Provide the [X, Y] coordinate of the cell's center where the given text is located.  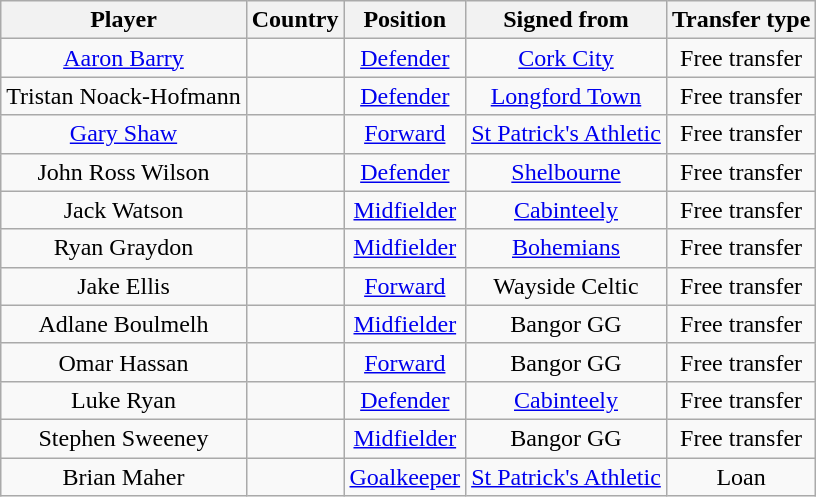
Cork City [566, 58]
Loan [740, 477]
Goalkeeper [405, 477]
Signed from [566, 20]
Tristan Noack-Hofmann [124, 96]
Gary Shaw [124, 134]
Stephen Sweeney [124, 438]
Position [405, 20]
Aaron Barry [124, 58]
Longford Town [566, 96]
John Ross Wilson [124, 172]
Jake Ellis [124, 286]
Ryan Graydon [124, 248]
Jack Watson [124, 210]
Bohemians [566, 248]
Country [295, 20]
Luke Ryan [124, 400]
Omar Hassan [124, 362]
Brian Maher [124, 477]
Adlane Boulmelh [124, 324]
Shelbourne [566, 172]
Wayside Celtic [566, 286]
Transfer type [740, 20]
Player [124, 20]
